Find where the given text appears and provide that cell's center as [x, y] coordinate. 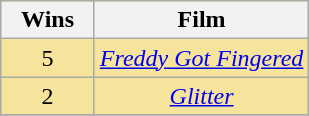
Freddy Got Fingered [202, 58]
2 [48, 96]
5 [48, 58]
Film [202, 20]
Glitter [202, 96]
Wins [48, 20]
